Identify which cell holds the provided text, then report its [X, Y] central coordinate. 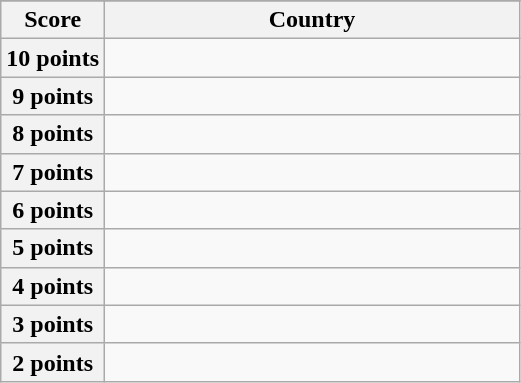
9 points [53, 96]
2 points [53, 362]
7 points [53, 172]
Country [312, 20]
6 points [53, 210]
4 points [53, 286]
8 points [53, 134]
Score [53, 20]
5 points [53, 248]
10 points [53, 58]
3 points [53, 324]
